Return (x, y) of the center of cell containing provided text 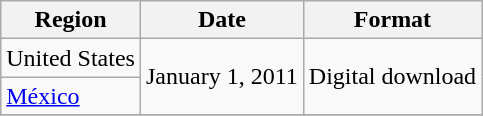
Region (71, 20)
Format (392, 20)
Digital download (392, 77)
January 1, 2011 (222, 77)
Date (222, 20)
México (71, 96)
United States (71, 58)
